Search for the cell housing the specified text and yield its [x, y] center coordinate. 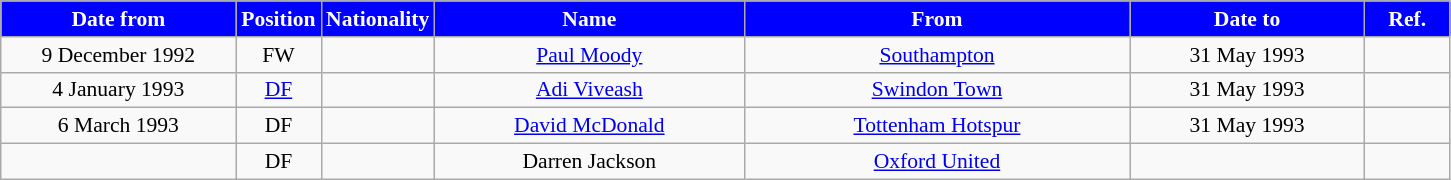
Paul Moody [589, 55]
Name [589, 19]
Southampton [936, 55]
Nationality [378, 19]
Swindon Town [936, 90]
Adi Viveash [589, 90]
Oxford United [936, 162]
Date to [1248, 19]
Tottenham Hotspur [936, 126]
Ref. [1408, 19]
9 December 1992 [118, 55]
David McDonald [589, 126]
4 January 1993 [118, 90]
6 March 1993 [118, 126]
Darren Jackson [589, 162]
From [936, 19]
FW [278, 55]
Position [278, 19]
Date from [118, 19]
